Find where the given text appears and provide that cell's center as (X, Y) coordinate. 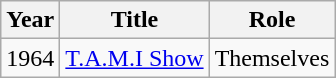
Title (134, 20)
Themselves (272, 58)
Year (30, 20)
T.A.M.I Show (134, 58)
1964 (30, 58)
Role (272, 20)
